Extract the (x, y) coordinate from the center of the cell holding the provided text.  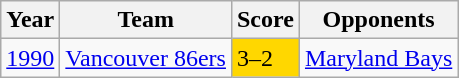
1990 (30, 58)
Score (265, 20)
Maryland Bays (378, 58)
Vancouver 86ers (146, 58)
Opponents (378, 20)
Year (30, 20)
Team (146, 20)
3–2 (265, 58)
